Search for the cell housing the specified text and yield its [x, y] center coordinate. 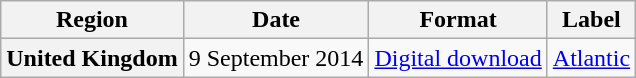
Atlantic [591, 58]
Format [458, 20]
Region [92, 20]
9 September 2014 [276, 58]
Label [591, 20]
Digital download [458, 58]
Date [276, 20]
United Kingdom [92, 58]
